Scan for the cell matching the given text and deliver its [X, Y] coordinate at center. 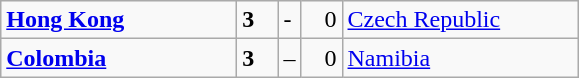
Hong Kong [119, 20]
– [290, 58]
Colombia [119, 58]
- [290, 20]
Namibia [460, 58]
Czech Republic [460, 20]
